Find where the given text appears and provide that cell's center as (X, Y) coordinate. 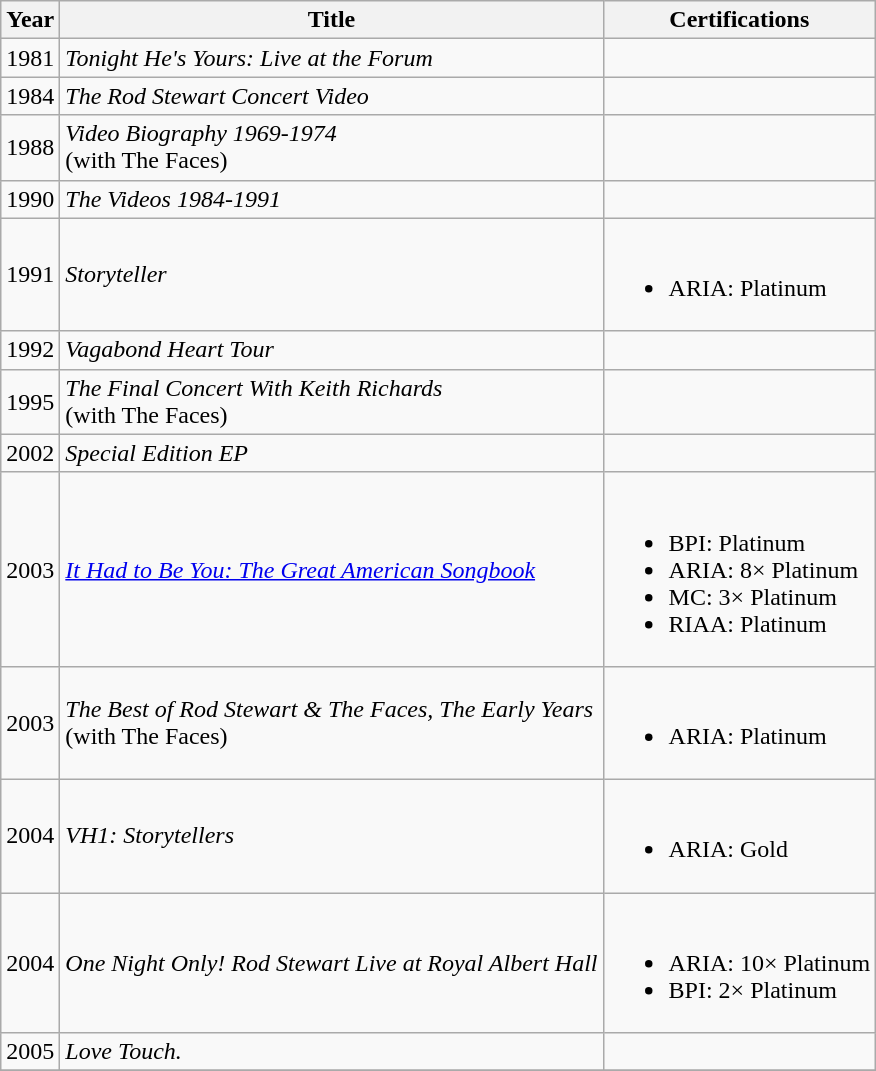
Special Edition EP (332, 453)
Video Biography 1969-1974 (with The Faces) (332, 148)
The Videos 1984-1991 (332, 199)
Certifications (740, 20)
1992 (30, 350)
2005 (30, 1052)
The Best of Rod Stewart & The Faces, The Early Years (with The Faces) (332, 722)
1988 (30, 148)
BPI: PlatinumARIA: 8× PlatinumMC: 3× PlatinumRIAA: Platinum (740, 569)
Storyteller (332, 274)
1984 (30, 96)
VH1: Storytellers (332, 836)
The Rod Stewart Concert Video (332, 96)
Title (332, 20)
1995 (30, 402)
Love Touch. (332, 1052)
Vagabond Heart Tour (332, 350)
1990 (30, 199)
Year (30, 20)
ARIA: 10× PlatinumBPI: 2× Platinum (740, 962)
ARIA: Gold (740, 836)
It Had to Be You: The Great American Songbook (332, 569)
2002 (30, 453)
One Night Only! Rod Stewart Live at Royal Albert Hall (332, 962)
1981 (30, 58)
1991 (30, 274)
Tonight He's Yours: Live at the Forum (332, 58)
The Final Concert With Keith Richards (with The Faces) (332, 402)
